Return (x, y) of the center of cell containing provided text 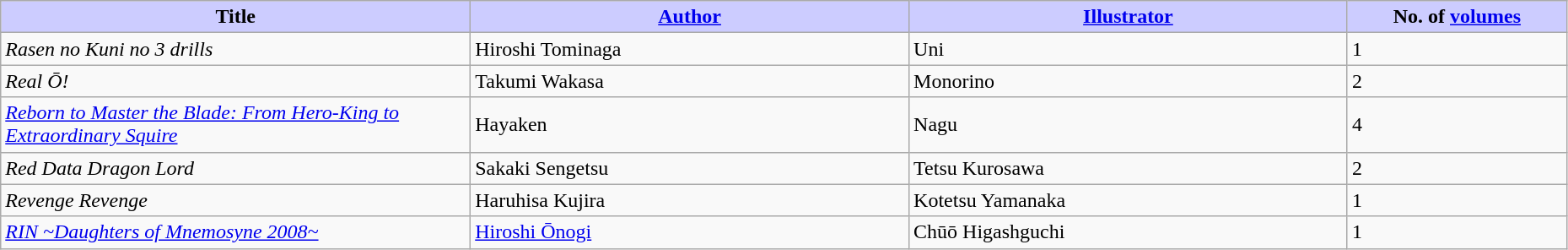
Reborn to Master the Blade: From Hero-King to Extraordinary Squire (236, 125)
RIN ~Daughters of Mnemosyne 2008~ (236, 232)
Haruhisa Kujira (690, 200)
Sakaki Sengetsu (690, 168)
Nagu (1129, 125)
No. of volumes (1457, 17)
Hiroshi Ōnogi (690, 232)
Tetsu Kurosawa (1129, 168)
Title (236, 17)
Uni (1129, 49)
Illustrator (1129, 17)
Chūō Higashguchi (1129, 232)
Takumi Wakasa (690, 81)
Monorino (1129, 81)
4 (1457, 125)
Real Ō! (236, 81)
Revenge Revenge (236, 200)
Hiroshi Tominaga (690, 49)
Author (690, 17)
Rasen no Kuni no 3 drills (236, 49)
Kotetsu Yamanaka (1129, 200)
Hayaken (690, 125)
Red Data Dragon Lord (236, 168)
